Return the [X, Y] coordinate for the center point of the cell that contains the specified text.  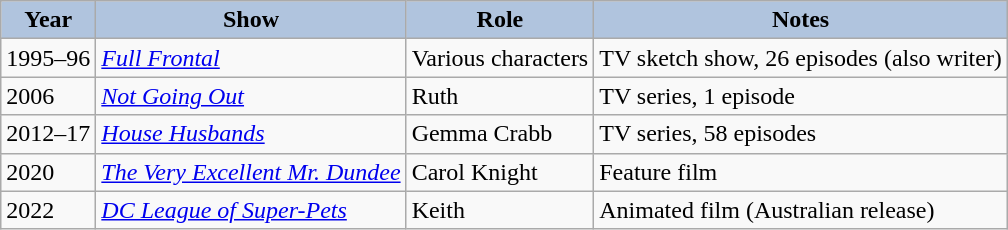
2006 [48, 96]
TV series, 1 episode [801, 96]
Role [500, 20]
1995–96 [48, 58]
Keith [500, 210]
2012–17 [48, 134]
TV sketch show, 26 episodes (also writer) [801, 58]
Full Frontal [251, 58]
Various characters [500, 58]
Show [251, 20]
Carol Knight [500, 172]
2022 [48, 210]
Gemma Crabb [500, 134]
2020 [48, 172]
DC League of Super-Pets [251, 210]
Animated film (Australian release) [801, 210]
Ruth [500, 96]
Year [48, 20]
House Husbands [251, 134]
Feature film [801, 172]
Notes [801, 20]
The Very Excellent Mr. Dundee [251, 172]
TV series, 58 episodes [801, 134]
Not Going Out [251, 96]
